Detect which cell encompasses the target text, then output its (x, y) center coordinate. 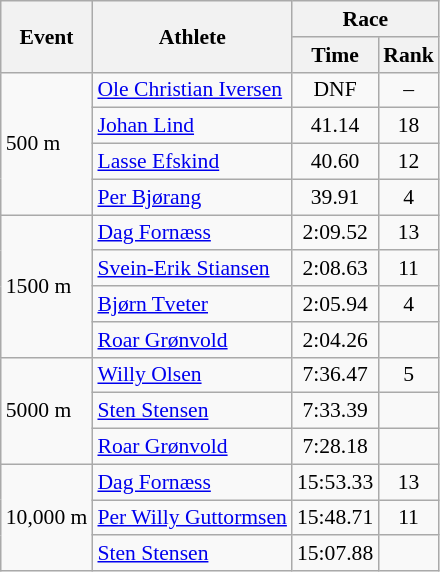
5000 m (47, 410)
Johan Lind (192, 126)
Ole Christian Iversen (192, 90)
12 (408, 162)
2:08.63 (335, 269)
15:53.33 (335, 482)
DNF (335, 90)
Race (366, 19)
15:07.88 (335, 554)
41.14 (335, 126)
39.91 (335, 197)
500 m (47, 143)
Event (47, 36)
2:05.94 (335, 304)
– (408, 90)
7:33.39 (335, 411)
7:36.47 (335, 375)
5 (408, 375)
Per Bjørang (192, 197)
Lasse Efskind (192, 162)
Willy Olsen (192, 375)
Per Willy Guttormsen (192, 518)
Time (335, 55)
Rank (408, 55)
18 (408, 126)
2:04.26 (335, 340)
15:48.71 (335, 518)
2:09.52 (335, 233)
1500 m (47, 286)
10,000 m (47, 518)
40.60 (335, 162)
7:28.18 (335, 447)
Athlete (192, 36)
Svein-Erik Stiansen (192, 269)
Bjørn Tveter (192, 304)
